Locate the cell with the specified text and output its [X, Y] center coordinate. 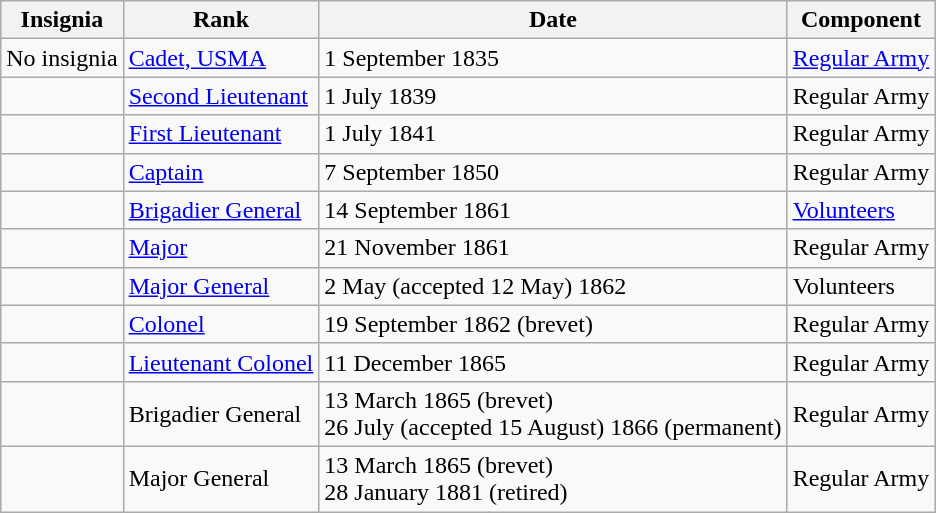
Captain [221, 172]
1 July 1839 [553, 96]
Second Lieutenant [221, 96]
11 December 1865 [553, 362]
1 September 1835 [553, 58]
Lieutenant Colonel [221, 362]
Colonel [221, 324]
13 March 1865 (brevet)26 July (accepted 15 August) 1866 (permanent) [553, 414]
Rank [221, 20]
Date [553, 20]
21 November 1861 [553, 248]
13 March 1865 (brevet)28 January 1881 (retired) [553, 478]
14 September 1861 [553, 210]
No insignia [62, 58]
7 September 1850 [553, 172]
Component [861, 20]
Major [221, 248]
First Lieutenant [221, 134]
Cadet, USMA [221, 58]
1 July 1841 [553, 134]
2 May (accepted 12 May) 1862 [553, 286]
Insignia [62, 20]
19 September 1862 (brevet) [553, 324]
